Identify which cell holds the provided text, then report its (X, Y) central coordinate. 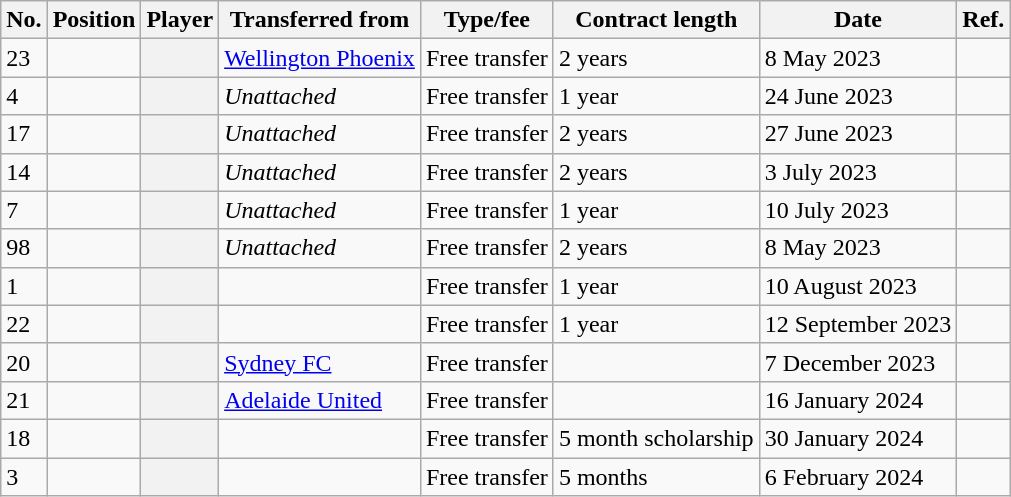
98 (24, 248)
22 (24, 324)
20 (24, 362)
12 September 2023 (858, 324)
No. (24, 20)
Adelaide United (320, 400)
Wellington Phoenix (320, 58)
30 January 2024 (858, 438)
Contract length (656, 20)
3 (24, 477)
5 month scholarship (656, 438)
4 (24, 96)
7 (24, 210)
27 June 2023 (858, 134)
Sydney FC (320, 362)
Ref. (984, 20)
14 (24, 172)
Date (858, 20)
5 months (656, 477)
16 January 2024 (858, 400)
Type/fee (486, 20)
1 (24, 286)
17 (24, 134)
10 July 2023 (858, 210)
18 (24, 438)
7 December 2023 (858, 362)
Transferred from (320, 20)
21 (24, 400)
23 (24, 58)
Player (180, 20)
24 June 2023 (858, 96)
6 February 2024 (858, 477)
3 July 2023 (858, 172)
Position (94, 20)
10 August 2023 (858, 286)
